Find where the given text appears and provide that cell's center as [x, y] coordinate. 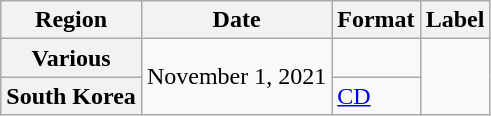
CD [376, 96]
November 1, 2021 [236, 77]
Various [72, 58]
Date [236, 20]
Region [72, 20]
Label [455, 20]
Format [376, 20]
South Korea [72, 96]
